Pinpoint the cell where the given text exists, returning its [X, Y] midpoint coordinate. 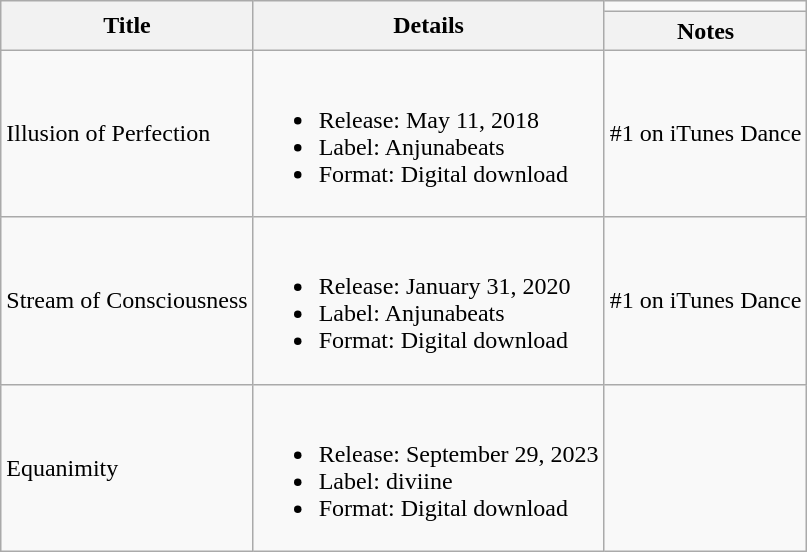
Notes [706, 31]
Release: January 31, 2020Label: AnjunabeatsFormat: Digital download [428, 300]
Details [428, 26]
Release: September 29, 2023Label: diviineFormat: Digital download [428, 468]
Illusion of Perfection [127, 134]
Stream of Consciousness [127, 300]
Equanimity [127, 468]
Title [127, 26]
Release: May 11, 2018Label: AnjunabeatsFormat: Digital download [428, 134]
